Output the (x, y) coordinate of the center of the cell containing the given text.  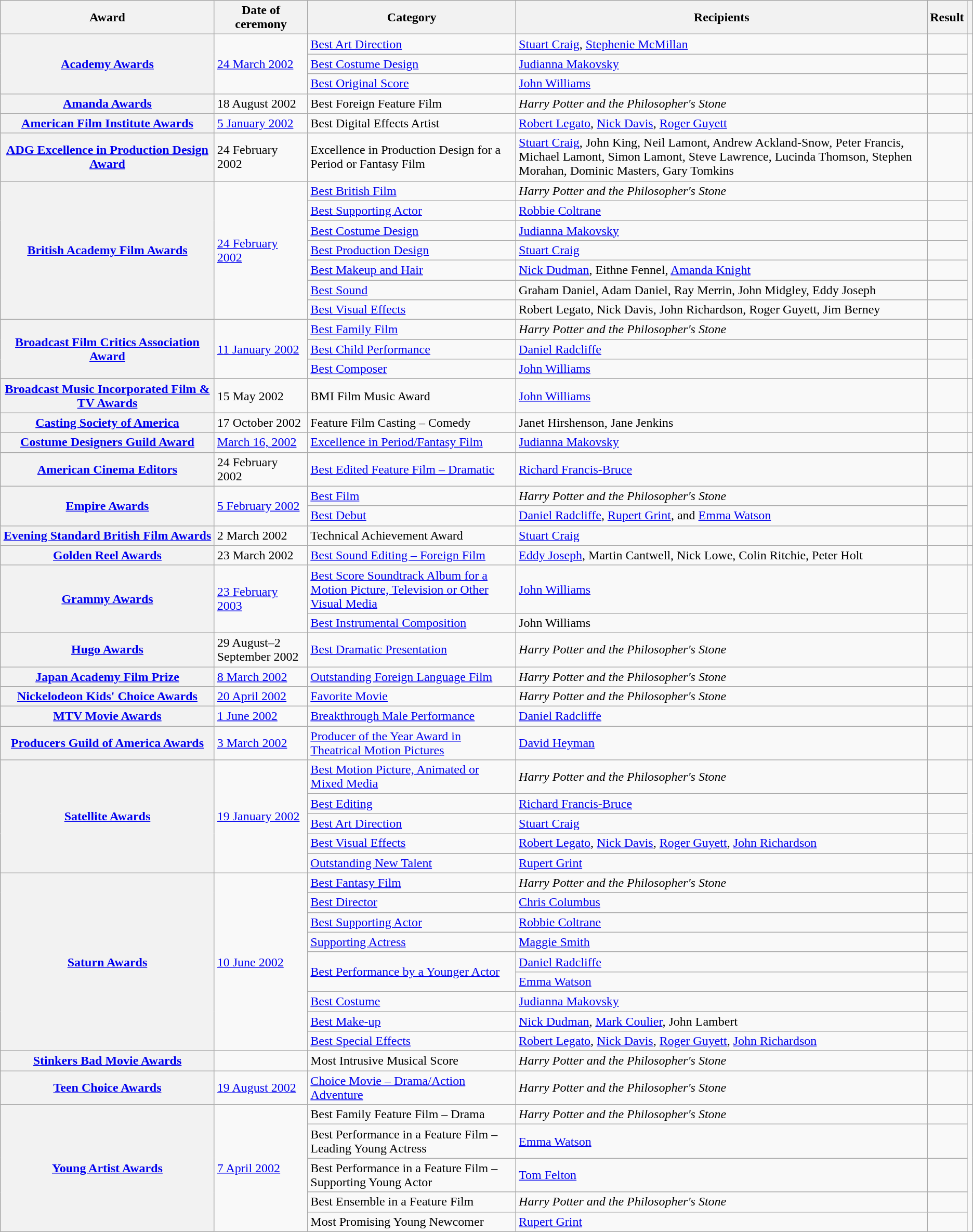
Amanda Awards (107, 103)
5 February 2002 (261, 506)
5 January 2002 (261, 123)
Technical Achievement Award (412, 535)
Producers Guild of America Awards (107, 743)
American Cinema Editors (107, 469)
1 June 2002 (261, 716)
Costume Designers Guild Award (107, 442)
Best Production Design (412, 250)
7 April 2002 (261, 1168)
Outstanding New Talent (412, 863)
Grammy Awards (107, 599)
15 May 2002 (261, 396)
Supporting Actress (412, 942)
Eddy Joseph, Martin Cantwell, Nick Lowe, Colin Ritchie, Peter Holt (721, 555)
19 August 2002 (261, 1087)
17 October 2002 (261, 423)
March 16, 2002 (261, 442)
Saturn Awards (107, 962)
British Academy Film Awards (107, 250)
Young Artist Awards (107, 1168)
24 March 2002 (261, 64)
3 March 2002 (261, 743)
Choice Movie – Drama/Action Adventure (412, 1087)
Best Ensemble in a Feature Film (412, 1202)
Best Dramatic Presentation (412, 650)
Chris Columbus (721, 902)
10 June 2002 (261, 962)
Best Child Performance (412, 349)
MTV Movie Awards (107, 716)
David Heyman (721, 743)
23 March 2002 (261, 555)
Robert Legato, Nick Davis, John Richardson, Roger Guyett, Jim Berney (721, 310)
Producer of the Year Award in Theatrical Motion Pictures (412, 743)
Best Debut (412, 516)
Evening Standard British Film Awards (107, 535)
Best Composer (412, 369)
Result (947, 18)
Recipients (721, 18)
Robert Legato, Nick Davis, Roger Guyett (721, 123)
ADG Excellence in Production Design Award (107, 157)
American Film Institute Awards (107, 123)
23 February 2003 (261, 599)
Satellite Awards (107, 816)
Best Sound (412, 290)
Most Intrusive Musical Score (412, 1061)
18 August 2002 (261, 103)
Nick Dudman, Eithne Fennel, Amanda Knight (721, 270)
Best Make-up (412, 1021)
Maggie Smith (721, 942)
Best Edited Feature Film – Dramatic (412, 469)
20 April 2002 (261, 697)
19 January 2002 (261, 816)
Best Performance by a Younger Actor (412, 972)
Best Film (412, 496)
8 March 2002 (261, 676)
Best Sound Editing – Foreign Film (412, 555)
Outstanding Foreign Language Film (412, 676)
Best Foreign Feature Film (412, 103)
Nick Dudman, Mark Coulier, John Lambert (721, 1021)
Best Editing (412, 804)
Tom Felton (721, 1175)
Feature Film Casting – Comedy (412, 423)
Breakthrough Male Performance (412, 716)
Stinkers Bad Movie Awards (107, 1061)
11 January 2002 (261, 349)
Best Instrumental Composition (412, 623)
Graham Daniel, Adam Daniel, Ray Merrin, John Midgley, Eddy Joseph (721, 290)
Teen Choice Awards (107, 1087)
BMI Film Music Award (412, 396)
Best Motion Picture, Animated or Mixed Media (412, 777)
Best Costume (412, 1001)
Best Family Feature Film – Drama (412, 1115)
Best Original Score (412, 84)
Janet Hirshenson, Jane Jenkins (721, 423)
Best British Film (412, 191)
Best Performance in a Feature Film – Leading Young Actress (412, 1142)
2 March 2002 (261, 535)
Date of ceremony (261, 18)
Broadcast Music Incorporated Film & TV Awards (107, 396)
Most Promising Young Newcomer (412, 1222)
Academy Awards (107, 64)
Award (107, 18)
Empire Awards (107, 506)
Favorite Movie (412, 697)
Excellence in Period/Fantasy Film (412, 442)
Golden Reel Awards (107, 555)
Best Performance in a Feature Film – Supporting Young Actor (412, 1175)
Best Director (412, 902)
Best Family Film (412, 330)
Best Makeup and Hair (412, 270)
Best Digital Effects Artist (412, 123)
Daniel Radcliffe, Rupert Grint, and Emma Watson (721, 516)
Nickelodeon Kids' Choice Awards (107, 697)
29 August–2 September 2002 (261, 650)
Best Fantasy Film (412, 883)
Casting Society of America (107, 423)
Stuart Craig, Stephenie McMillan (721, 44)
Category (412, 18)
Excellence in Production Design for a Period or Fantasy Film (412, 157)
Broadcast Film Critics Association Award (107, 349)
Japan Academy Film Prize (107, 676)
Best Special Effects (412, 1041)
Best Score Soundtrack Album for a Motion Picture, Television or Other Visual Media (412, 589)
Hugo Awards (107, 650)
